Determine the [x, y] coordinate at the center of the cell enclosing the given text.  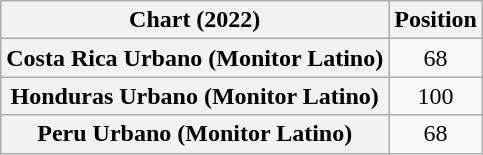
Position [436, 20]
Honduras Urbano (Monitor Latino) [195, 96]
Peru Urbano (Monitor Latino) [195, 134]
Chart (2022) [195, 20]
Costa Rica Urbano (Monitor Latino) [195, 58]
100 [436, 96]
